Locate the cell with the specified text and output its (x, y) center coordinate. 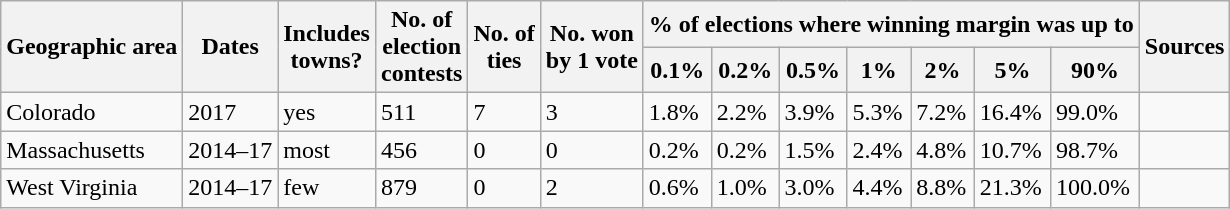
few (327, 188)
No. ofties (504, 47)
2.4% (879, 150)
3 (592, 112)
21.3% (1012, 188)
2.2% (745, 112)
1% (879, 70)
7 (504, 112)
1.5% (813, 150)
8.8% (943, 188)
0.6% (677, 188)
2% (943, 70)
Geographic area (92, 47)
879 (421, 188)
100.0% (1096, 188)
5.3% (879, 112)
4.8% (943, 150)
5% (1012, 70)
Dates (230, 47)
90% (1096, 70)
yes (327, 112)
3.0% (813, 188)
4.4% (879, 188)
0.5% (813, 70)
No. wonby 1 vote (592, 47)
99.0% (1096, 112)
3.9% (813, 112)
Colorado (92, 112)
511 (421, 112)
0.1% (677, 70)
2 (592, 188)
98.7% (1096, 150)
2017 (230, 112)
% of elections where winning margin was up to (891, 24)
10.7% (1012, 150)
Includestowns? (327, 47)
1.8% (677, 112)
16.4% (1012, 112)
most (327, 150)
1.0% (745, 188)
7.2% (943, 112)
West Virginia (92, 188)
Massachusetts (92, 150)
No. ofelectioncontests (421, 47)
Sources (1184, 47)
456 (421, 150)
